Capture the cell that displays the provided text and extract its (x, y) central coordinate. 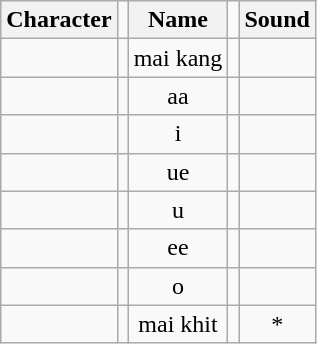
Character (59, 20)
i (178, 134)
ee (178, 248)
aa (178, 96)
Sound (277, 20)
u (178, 210)
ue (178, 172)
o (178, 286)
mai khit (178, 324)
Name (178, 20)
mai kang (178, 58)
* (277, 324)
